Detect which cell encompasses the target text, then output its [X, Y] center coordinate. 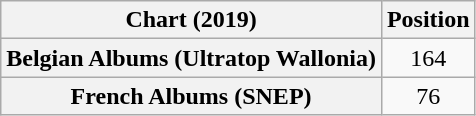
164 [428, 58]
French Albums (SNEP) [192, 96]
Chart (2019) [192, 20]
Position [428, 20]
Belgian Albums (Ultratop Wallonia) [192, 58]
76 [428, 96]
